Locate the cell with the specified text and output its [x, y] center coordinate. 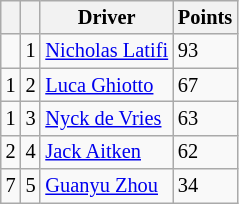
Luca Ghiotto [106, 85]
63 [205, 118]
Nyck de Vries [106, 118]
Nicholas Latifi [106, 51]
Jack Aitken [106, 152]
5 [31, 186]
Driver [106, 17]
93 [205, 51]
4 [31, 152]
Points [205, 17]
34 [205, 186]
Guanyu Zhou [106, 186]
67 [205, 85]
62 [205, 152]
3 [31, 118]
7 [11, 186]
